For the text-containing cell, return its midpoint in [X, Y] coordinate format. 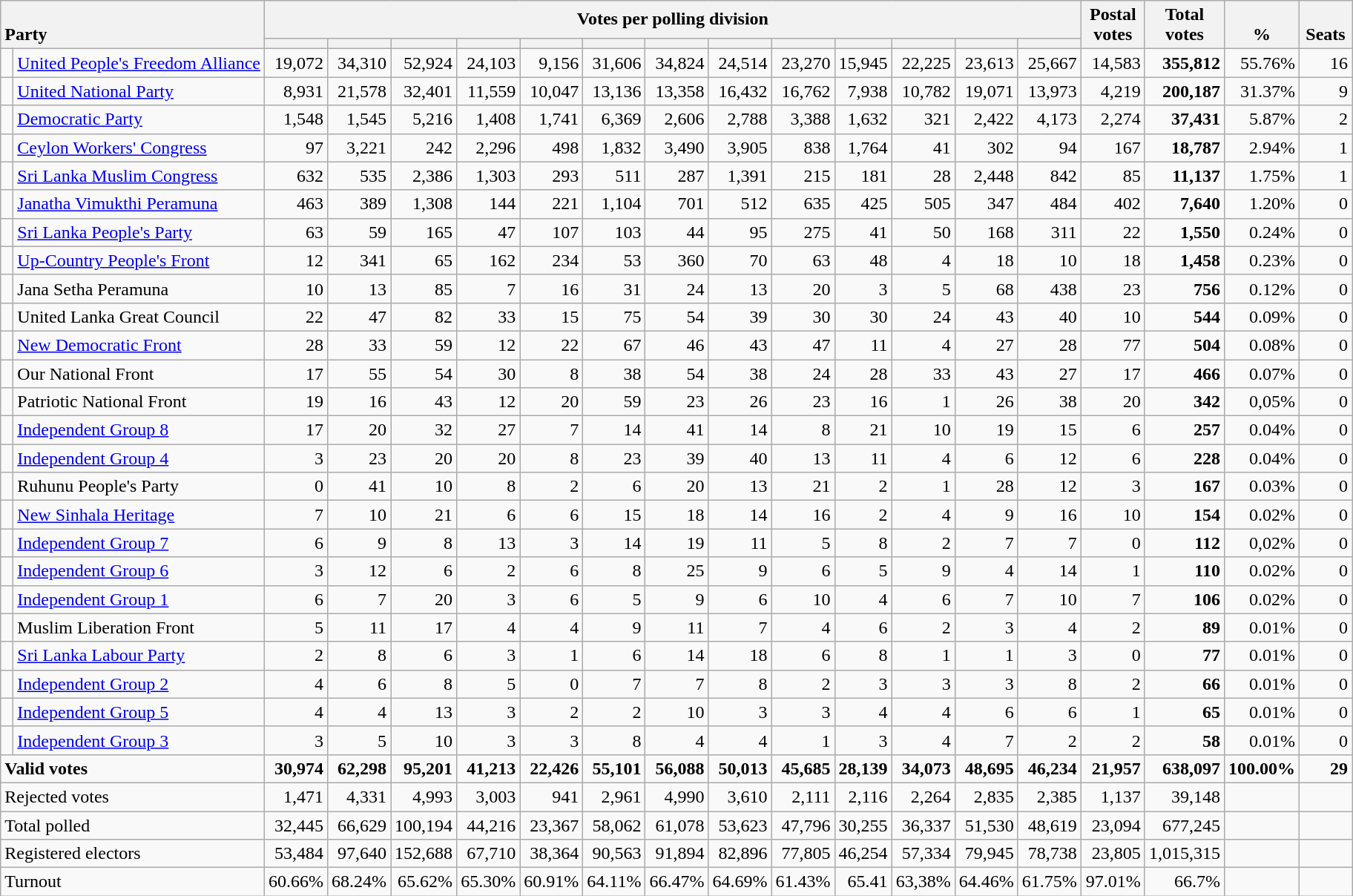
50 [923, 232]
53,484 [295, 854]
31,606 [614, 63]
103 [614, 232]
65.41 [863, 882]
0.24% [1261, 232]
4,173 [1049, 119]
23,805 [1113, 854]
7,938 [863, 91]
25 [676, 571]
701 [676, 204]
842 [1049, 176]
68 [987, 289]
463 [295, 204]
355,812 [1184, 63]
1,308 [424, 204]
Party [133, 25]
1,458 [1184, 260]
154 [1184, 515]
48 [863, 260]
677,245 [1184, 826]
Independent Group 2 [139, 684]
1,764 [863, 148]
3,905 [740, 148]
0.07% [1261, 373]
67 [614, 345]
544 [1184, 317]
Valid votes [133, 768]
34,073 [923, 768]
257 [1184, 430]
Ceylon Workers' Congress [139, 148]
168 [987, 232]
638,097 [1184, 768]
65.30% [488, 882]
438 [1049, 289]
2,111 [803, 797]
89 [1184, 627]
21,957 [1113, 768]
511 [614, 176]
46,234 [1049, 768]
110 [1184, 571]
1,545 [359, 119]
632 [295, 176]
Sri Lanka People's Party [139, 232]
Ruhunu People's Party [139, 487]
55.76% [1261, 63]
3,221 [359, 148]
242 [424, 148]
21,578 [359, 91]
484 [1049, 204]
% [1261, 25]
48,619 [1049, 826]
37,431 [1184, 119]
77,805 [803, 854]
181 [863, 176]
61.43% [803, 882]
47,796 [803, 826]
535 [359, 176]
23,094 [1113, 826]
215 [803, 176]
22,225 [923, 63]
1,832 [614, 148]
8,931 [295, 91]
Jana Setha Peramuna [139, 289]
61,078 [676, 826]
13,358 [676, 91]
23,367 [552, 826]
66.47% [676, 882]
30,974 [295, 768]
4,331 [359, 797]
0.03% [1261, 487]
Votes per polling division [672, 19]
31.37% [1261, 91]
Up-Country People's Front [139, 260]
63,38% [923, 882]
32,401 [424, 91]
2,264 [923, 797]
61.75% [1049, 882]
512 [740, 204]
Independent Group 3 [139, 740]
23,613 [987, 63]
Independent Group 4 [139, 458]
50,013 [740, 768]
62,298 [359, 768]
78,738 [1049, 854]
46 [676, 345]
2,788 [740, 119]
51,530 [987, 826]
221 [552, 204]
165 [424, 232]
53 [614, 260]
38,364 [552, 854]
635 [803, 204]
64.69% [740, 882]
Registered electors [133, 854]
25,667 [1049, 63]
228 [1184, 458]
New Sinhala Heritage [139, 515]
2,386 [424, 176]
3,490 [676, 148]
46,254 [863, 854]
2,296 [488, 148]
9,156 [552, 63]
66,629 [359, 826]
342 [1184, 402]
66.7% [1184, 882]
82,896 [740, 854]
162 [488, 260]
90,563 [614, 854]
34,824 [676, 63]
Sri Lanka Muslim Congress [139, 176]
79,945 [987, 854]
67,710 [488, 854]
360 [676, 260]
22,426 [552, 768]
64.46% [987, 882]
45,685 [803, 768]
Janatha Vimukthi Peramuna [139, 204]
1,548 [295, 119]
2,448 [987, 176]
Independent Group 5 [139, 712]
402 [1113, 204]
3,610 [740, 797]
389 [359, 204]
Independent Group 8 [139, 430]
44 [676, 232]
60.66% [295, 882]
New Democratic Front [139, 345]
4,219 [1113, 91]
0,05% [1261, 402]
1,015,315 [1184, 854]
75 [614, 317]
13,136 [614, 91]
36,337 [923, 826]
United People's Freedom Alliance [139, 63]
34,310 [359, 63]
302 [987, 148]
321 [923, 119]
234 [552, 260]
60.91% [552, 882]
1,104 [614, 204]
Sri Lanka Labour Party [139, 656]
1,137 [1113, 797]
16,762 [803, 91]
64.11% [614, 882]
18,787 [1184, 148]
29 [1325, 768]
Muslim Liberation Front [139, 627]
94 [1049, 148]
0.08% [1261, 345]
200,187 [1184, 91]
4,993 [424, 797]
5.87% [1261, 119]
100,194 [424, 826]
1,632 [863, 119]
82 [424, 317]
425 [863, 204]
Postalvotes [1113, 25]
15,945 [863, 63]
58 [1184, 740]
70 [740, 260]
95 [740, 232]
66 [1184, 684]
7,640 [1184, 204]
5,216 [424, 119]
275 [803, 232]
0,02% [1261, 543]
19,071 [987, 91]
United Lanka Great Council [139, 317]
3,003 [488, 797]
91,894 [676, 854]
57,334 [923, 854]
55,101 [614, 768]
311 [1049, 232]
2,116 [863, 797]
Independent Group 1 [139, 599]
11,137 [1184, 176]
112 [1184, 543]
14,583 [1113, 63]
32 [424, 430]
31 [614, 289]
1,471 [295, 797]
30,255 [863, 826]
0.09% [1261, 317]
53,623 [740, 826]
293 [552, 176]
2.94% [1261, 148]
2,961 [614, 797]
Total polled [133, 826]
10,047 [552, 91]
3,388 [803, 119]
Our National Front [139, 373]
Independent Group 7 [139, 543]
2,274 [1113, 119]
1.20% [1261, 204]
2,422 [987, 119]
1,391 [740, 176]
498 [552, 148]
16,432 [740, 91]
23,270 [803, 63]
65.62% [424, 882]
287 [676, 176]
68.24% [359, 882]
347 [987, 204]
28,139 [863, 768]
152,688 [424, 854]
97,640 [359, 854]
10,782 [923, 91]
Patriotic National Front [139, 402]
56,088 [676, 768]
2,385 [1049, 797]
41,213 [488, 768]
144 [488, 204]
11,559 [488, 91]
32,445 [295, 826]
95,201 [424, 768]
1,550 [1184, 232]
1.75% [1261, 176]
48,695 [987, 768]
0.23% [1261, 260]
13,973 [1049, 91]
1,303 [488, 176]
United National Party [139, 91]
19,072 [295, 63]
504 [1184, 345]
Independent Group 6 [139, 571]
6,369 [614, 119]
97.01% [1113, 882]
100.00% [1261, 768]
Turnout [133, 882]
97 [295, 148]
2,606 [676, 119]
Total votes [1184, 25]
44,216 [488, 826]
2,835 [987, 797]
52,924 [424, 63]
4,990 [676, 797]
58,062 [614, 826]
505 [923, 204]
Rejected votes [133, 797]
24,514 [740, 63]
0.12% [1261, 289]
941 [552, 797]
55 [359, 373]
838 [803, 148]
Democratic Party [139, 119]
Seats [1325, 25]
107 [552, 232]
466 [1184, 373]
1,408 [488, 119]
1,741 [552, 119]
24,103 [488, 63]
106 [1184, 599]
39,148 [1184, 797]
756 [1184, 289]
341 [359, 260]
